For the text-containing cell, return its midpoint in [X, Y] coordinate format. 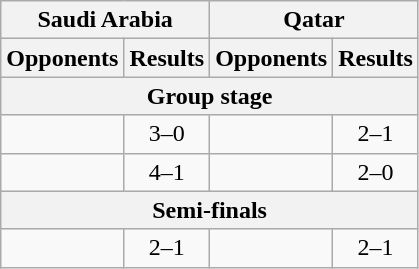
Group stage [210, 96]
Semi-finals [210, 210]
2–0 [376, 172]
Qatar [314, 20]
Saudi Arabia [106, 20]
3–0 [167, 134]
4–1 [167, 172]
